Find where the given text appears and provide that cell's center as (x, y) coordinate. 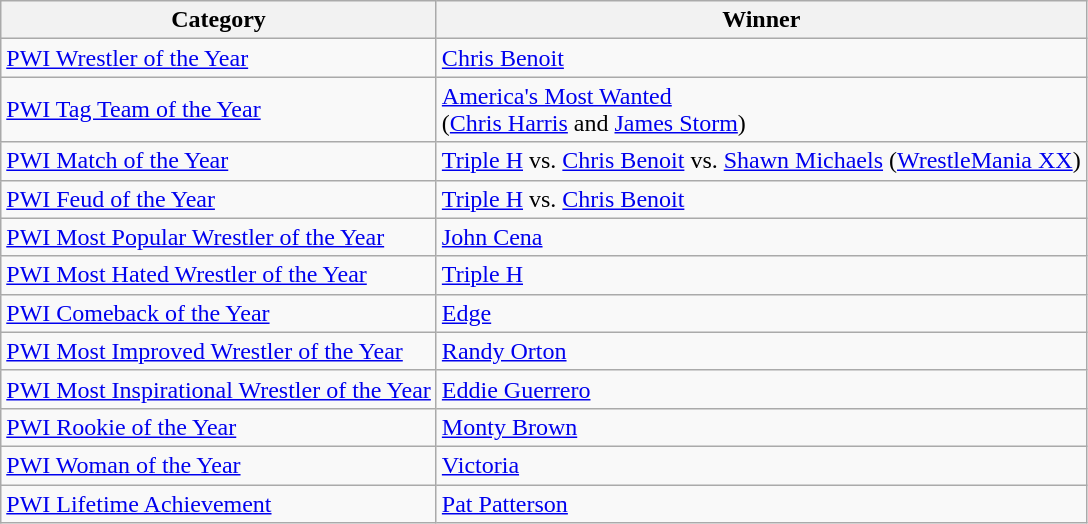
PWI Most Popular Wrestler of the Year (219, 237)
Triple H vs. Chris Benoit (761, 199)
PWI Wrestler of the Year (219, 58)
PWI Most Inspirational Wrestler of the Year (219, 389)
PWI Comeback of the Year (219, 313)
Winner (761, 20)
Victoria (761, 465)
PWI Lifetime Achievement (219, 503)
PWI Tag Team of the Year (219, 110)
Eddie Guerrero (761, 389)
Category (219, 20)
Triple H (761, 275)
Chris Benoit (761, 58)
Edge (761, 313)
Pat Patterson (761, 503)
John Cena (761, 237)
PWI Feud of the Year (219, 199)
Triple H vs. Chris Benoit vs. Shawn Michaels (WrestleMania XX) (761, 161)
PWI Most Hated Wrestler of the Year (219, 275)
PWI Most Improved Wrestler of the Year (219, 351)
PWI Match of the Year (219, 161)
Randy Orton (761, 351)
PWI Rookie of the Year (219, 427)
America's Most Wanted(Chris Harris and James Storm) (761, 110)
Monty Brown (761, 427)
PWI Woman of the Year (219, 465)
